Provide the [X, Y] coordinate of the cell's center where the given text is located.  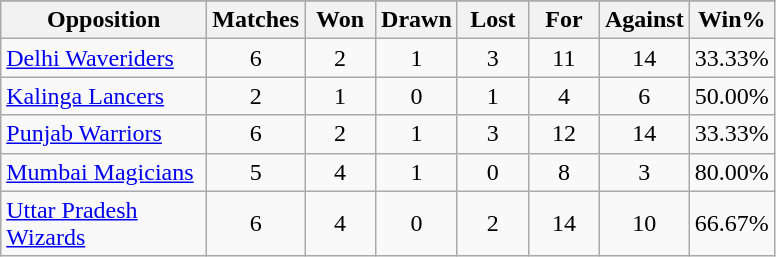
80.00% [732, 172]
Uttar Pradesh Wizards [104, 224]
66.67% [732, 224]
Lost [492, 20]
Kalinga Lancers [104, 96]
5 [256, 172]
8 [564, 172]
12 [564, 134]
10 [644, 224]
Win% [732, 20]
Drawn [417, 20]
50.00% [732, 96]
Punjab Warriors [104, 134]
Delhi Waveriders [104, 58]
Matches [256, 20]
Won [340, 20]
For [564, 20]
Against [644, 20]
Mumbai Magicians [104, 172]
11 [564, 58]
Opposition [104, 20]
